Pinpoint the cell where the given text exists, returning its (x, y) midpoint coordinate. 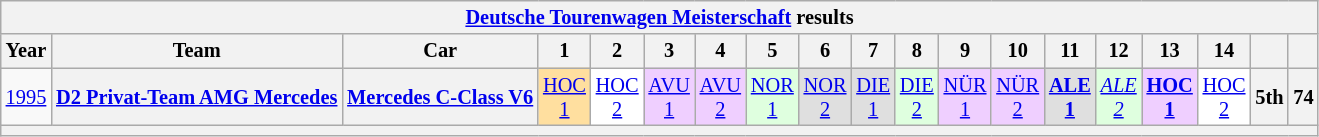
4 (720, 51)
NÜR1 (966, 97)
AVU1 (670, 97)
3 (670, 51)
1995 (26, 97)
NÜR2 (1018, 97)
11 (1070, 51)
Year (26, 51)
DIE2 (917, 97)
Car (440, 51)
12 (1119, 51)
10 (1018, 51)
NOR2 (826, 97)
Deutsche Tourenwagen Meisterschaft results (660, 17)
D2 Privat-Team AMG Mercedes (196, 97)
5th (1269, 97)
ALE1 (1070, 97)
74 (1303, 97)
8 (917, 51)
6 (826, 51)
5 (772, 51)
Mercedes C-Class V6 (440, 97)
ALE2 (1119, 97)
1 (564, 51)
14 (1224, 51)
7 (873, 51)
13 (1170, 51)
2 (618, 51)
AVU2 (720, 97)
NOR1 (772, 97)
DIE1 (873, 97)
Team (196, 51)
9 (966, 51)
